Output the (X, Y) coordinate of the center of the cell containing the given text.  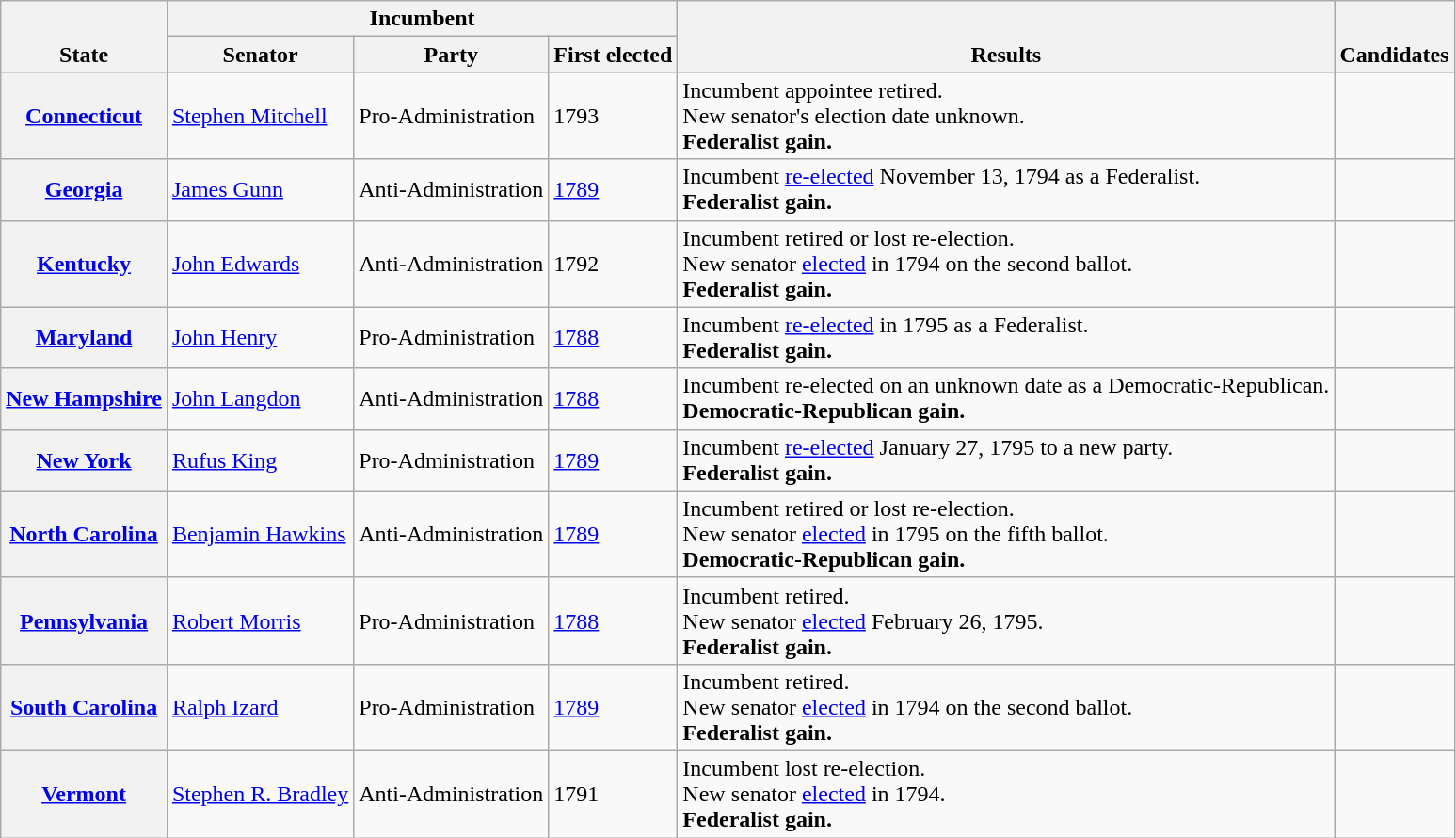
James Gunn (260, 190)
Benjamin Hawkins (260, 534)
Robert Morris (260, 620)
John Langdon (260, 399)
1793 (614, 116)
John Edwards (260, 264)
John Henry (260, 337)
Vermont (85, 794)
Incumbent re-elected January 27, 1795 to a new party.Federalist gain. (1006, 459)
Ralph Izard (260, 707)
South Carolina (85, 707)
1791 (614, 794)
Incumbent retired or lost re-election.New senator elected in 1795 on the fifth ballot.Democratic-Republican gain. (1006, 534)
Incumbent retired.New senator elected February 26, 1795.Federalist gain. (1006, 620)
Georgia (85, 190)
Candidates (1395, 37)
First elected (614, 55)
Incumbent re-elected November 13, 1794 as a Federalist.Federalist gain. (1006, 190)
New Hampshire (85, 399)
Stephen R. Bradley (260, 794)
Incumbent (422, 19)
Pennsylvania (85, 620)
Incumbent retired.New senator elected in 1794 on the second ballot.Federalist gain. (1006, 707)
Rufus King (260, 459)
Senator (260, 55)
Stephen Mitchell (260, 116)
Party (452, 55)
Incumbent retired or lost re-election.New senator elected in 1794 on the second ballot.Federalist gain. (1006, 264)
Kentucky (85, 264)
1792 (614, 264)
Incumbent re-elected on an unknown date as a Democratic-Republican.Democratic-Republican gain. (1006, 399)
Incumbent appointee retired.New senator's election date unknown.Federalist gain. (1006, 116)
New York (85, 459)
State (85, 37)
Maryland (85, 337)
Connecticut (85, 116)
Results (1006, 37)
Incumbent re-elected in 1795 as a Federalist.Federalist gain. (1006, 337)
North Carolina (85, 534)
Incumbent lost re-election.New senator elected in 1794.Federalist gain. (1006, 794)
